Provide the (X, Y) coordinate of the cell's center where the given text is located.  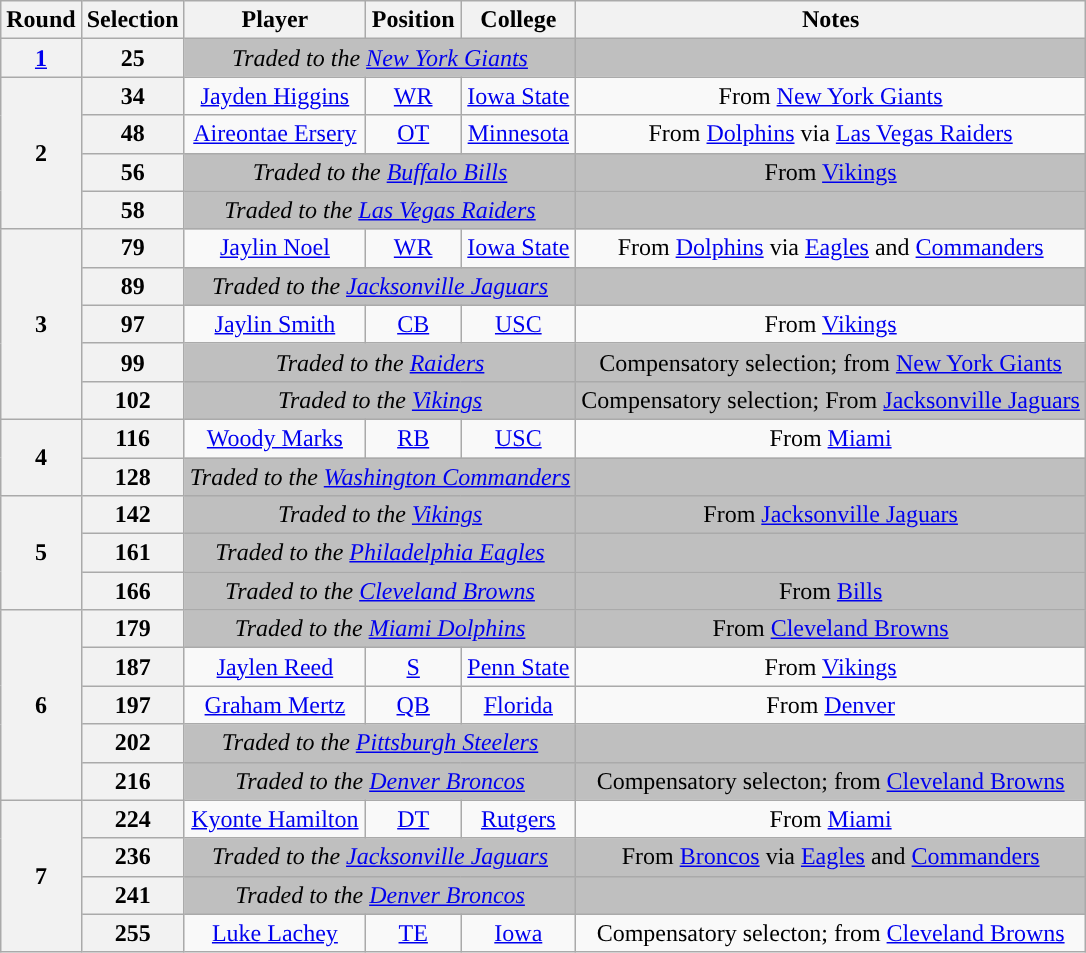
Traded to the New York Giants (380, 58)
116 (132, 438)
224 (132, 819)
From Jacksonville Jaguars (831, 515)
QB (414, 705)
202 (132, 743)
1 (41, 58)
Position (414, 20)
DT (414, 819)
Round (41, 20)
161 (132, 553)
128 (132, 477)
Florida (518, 705)
Jaylen Reed (274, 667)
S (414, 667)
Compensatory selection; from New York Giants (831, 362)
RB (414, 438)
Notes (831, 20)
Jaylin Noel (274, 248)
From Broncos via Eagles and Commanders (831, 857)
48 (132, 134)
Woody Marks (274, 438)
Player (274, 20)
2 (41, 153)
97 (132, 324)
216 (132, 781)
89 (132, 286)
99 (132, 362)
Traded to the Philadelphia Eagles (380, 553)
187 (132, 667)
Rutgers (518, 819)
255 (132, 933)
Luke Lachey (274, 933)
Jayden Higgins (274, 96)
CB (414, 324)
From Bills (831, 591)
6 (41, 705)
236 (132, 857)
5 (41, 553)
179 (132, 629)
241 (132, 895)
Traded to the Miami Dolphins (380, 629)
166 (132, 591)
Graham Mertz (274, 705)
56 (132, 172)
197 (132, 705)
Iowa (518, 933)
Minnesota (518, 134)
Traded to the Las Vegas Raiders (380, 210)
34 (132, 96)
Selection (132, 20)
From Cleveland Browns (831, 629)
Traded to the Buffalo Bills (380, 172)
4 (41, 457)
From Denver (831, 705)
OT (414, 134)
25 (132, 58)
58 (132, 210)
102 (132, 400)
TE (414, 933)
Compensatory selection; From Jacksonville Jaguars (831, 400)
Penn State (518, 667)
Kyonte Hamilton (274, 819)
Aireontae Ersery (274, 134)
From New York Giants (831, 96)
79 (132, 248)
Traded to the Washington Commanders (380, 477)
Traded to the Raiders (380, 362)
Traded to the Cleveland Browns (380, 591)
142 (132, 515)
3 (41, 324)
College (518, 20)
Jaylin Smith (274, 324)
7 (41, 876)
Traded to the Pittsburgh Steelers (380, 743)
From Dolphins via Las Vegas Raiders (831, 134)
From Dolphins via Eagles and Commanders (831, 248)
